Extract the [X, Y] coordinate from the center of the cell holding the provided text.  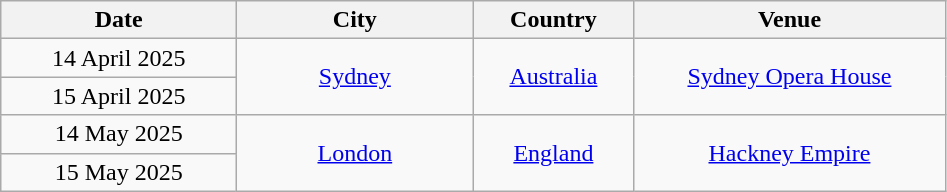
15 April 2025 [119, 96]
14 May 2025 [119, 134]
England [554, 153]
Venue [790, 20]
14 April 2025 [119, 58]
Sydney [355, 77]
Date [119, 20]
15 May 2025 [119, 172]
Hackney Empire [790, 153]
Country [554, 20]
City [355, 20]
Australia [554, 77]
Sydney Opera House [790, 77]
London [355, 153]
